Provide the [X, Y] coordinate of the cell's center where the given text is located.  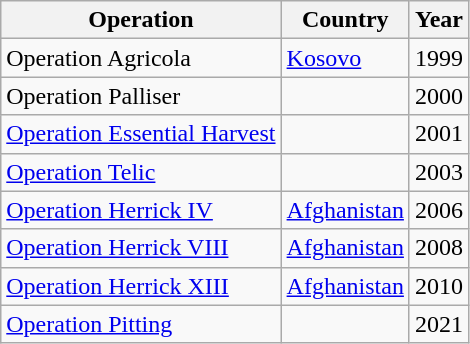
Operation Palliser [141, 96]
Operation Telic [141, 172]
2008 [438, 248]
Country [345, 20]
Operation Agricola [141, 58]
Operation Essential Harvest [141, 134]
Operation Pitting [141, 324]
2001 [438, 134]
2006 [438, 210]
1999 [438, 58]
Operation Herrick VIII [141, 248]
Operation [141, 20]
Operation Herrick XIII [141, 286]
2003 [438, 172]
Operation Herrick IV [141, 210]
2000 [438, 96]
2021 [438, 324]
Kosovo [345, 58]
Year [438, 20]
2010 [438, 286]
